Detect which cell encompasses the target text, then output its [x, y] center coordinate. 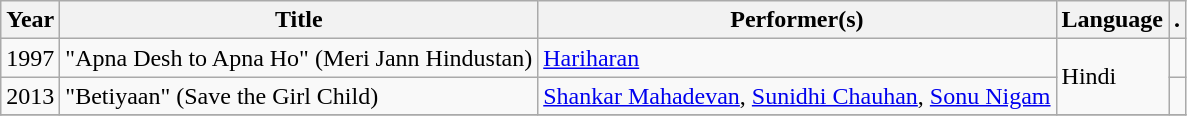
"Apna Desh to Apna Ho" (Meri Jann Hindustan) [299, 58]
Hindi [1112, 77]
2013 [30, 96]
Performer(s) [797, 20]
. [1176, 20]
1997 [30, 58]
Year [30, 20]
Language [1112, 20]
Hariharan [797, 58]
"Betiyaan" (Save the Girl Child) [299, 96]
Shankar Mahadevan, Sunidhi Chauhan, Sonu Nigam [797, 96]
Title [299, 20]
